Identify which cell holds the provided text, then report its [x, y] central coordinate. 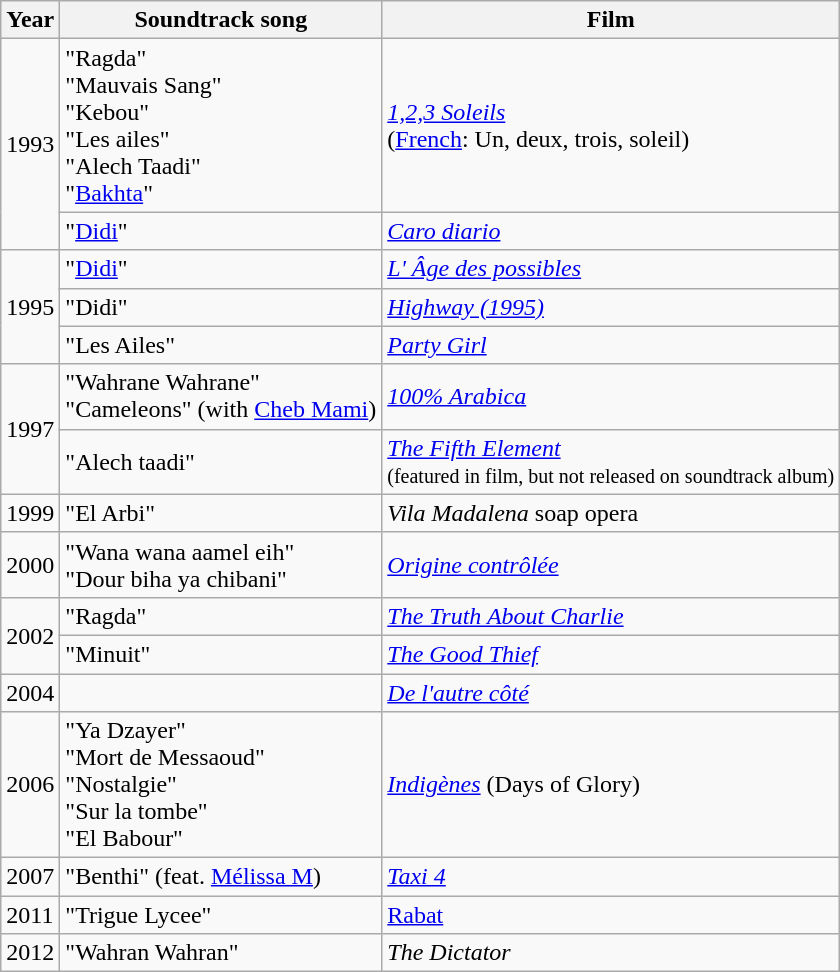
2004 [30, 693]
1993 [30, 144]
"Alech taadi" [221, 462]
1,2,3 Soleils (French: Un, deux, trois, soleil) [611, 126]
"Benthi" (feat. Mélissa M) [221, 877]
The Truth About Charlie [611, 616]
The Fifth Element (featured in film, but not released on soundtrack album) [611, 462]
Caro diario [611, 231]
L' Âge des possibles [611, 269]
1995 [30, 307]
"Ragda" [221, 616]
"El Arbi" [221, 513]
"Wahrane Wahrane" "Cameleons" (with Cheb Mami) [221, 396]
"Trigue Lycee" [221, 915]
The Dictator [611, 953]
1997 [30, 429]
Year [30, 20]
"Ya Dzayer" "Mort de Messaoud" "Nostalgie" "Sur la tombe" "El Babour" [221, 785]
Film [611, 20]
2011 [30, 915]
Origine contrôlée [611, 564]
Indigènes (Days of Glory) [611, 785]
100% Arabica [611, 396]
De l'autre côté [611, 693]
Rabat [611, 915]
"Wana wana aamel eih" "Dour biha ya chibani" [221, 564]
"Ragda" "Mauvais Sang" "Kebou" "Les ailes" "Alech Taadi" "Bakhta" [221, 126]
2012 [30, 953]
Vila Madalena soap opera [611, 513]
2006 [30, 785]
2000 [30, 564]
Party Girl [611, 345]
2007 [30, 877]
1999 [30, 513]
Taxi 4 [611, 877]
Highway (1995) [611, 307]
"Les Ailes" [221, 345]
"Wahran Wahran" [221, 953]
"Minuit" [221, 654]
The Good Thief [611, 654]
Soundtrack song [221, 20]
2002 [30, 635]
